From the cell containing the given text, extract its center point as (X, Y) coordinate. 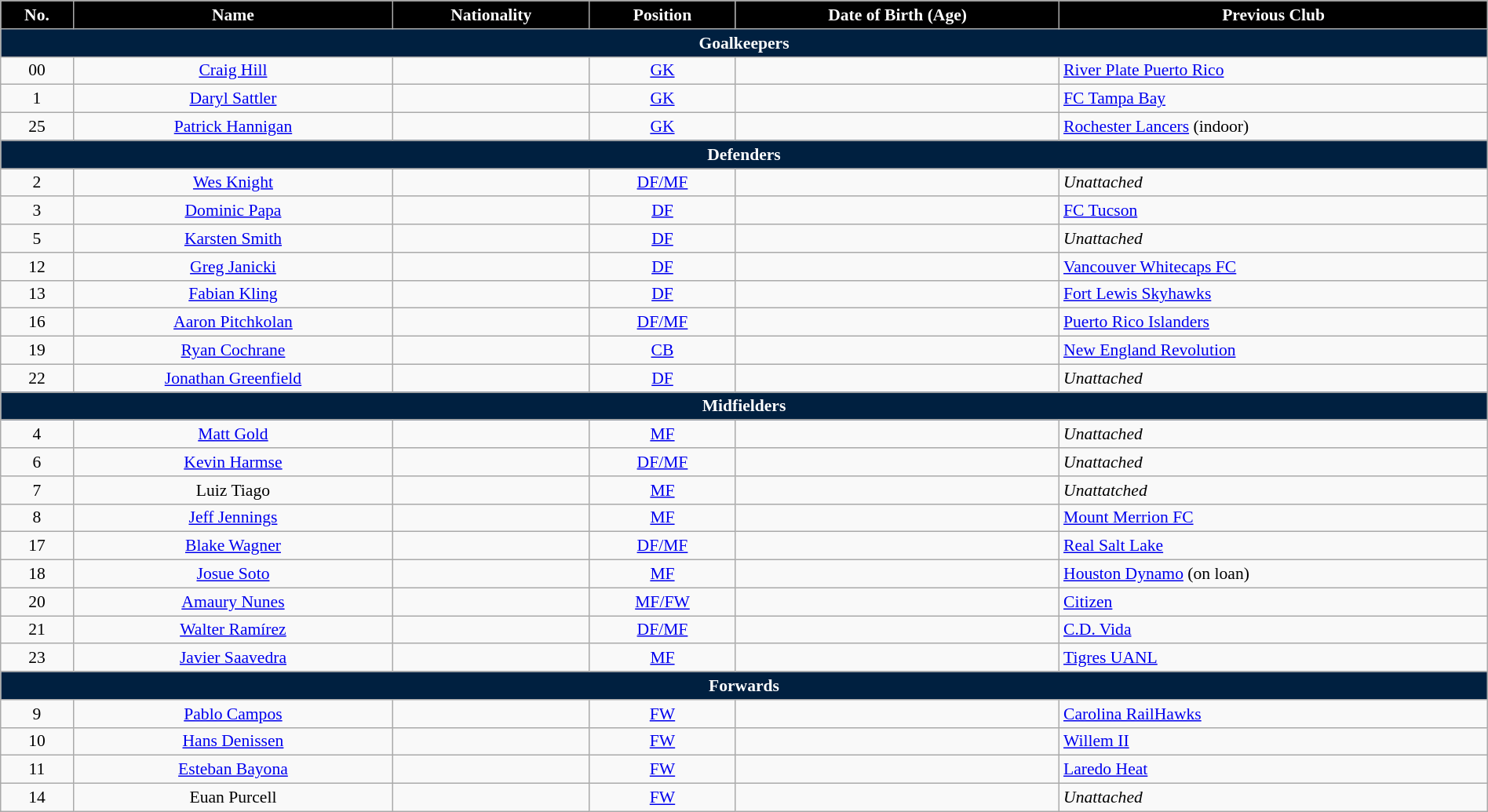
Blake Wagner (232, 546)
Fabian Kling (232, 294)
Dominic Papa (232, 211)
Citizen (1273, 602)
Josue Soto (232, 574)
Houston Dynamo (on loan) (1273, 574)
New England Revolution (1273, 351)
23 (38, 658)
12 (38, 267)
Unattatched (1273, 490)
Goalkeepers (744, 43)
MF/FW (662, 602)
Forwards (744, 686)
Luiz Tiago (232, 490)
Patrick Hannigan (232, 127)
Carolina RailHawks (1273, 714)
Tigres UANL (1273, 658)
Javier Saavedra (232, 658)
21 (38, 630)
00 (38, 71)
Date of Birth (Age) (898, 15)
C.D. Vida (1273, 630)
Karsten Smith (232, 239)
25 (38, 127)
Esteban Bayona (232, 770)
Jonathan Greenfield (232, 378)
Nationality (491, 15)
Greg Janicki (232, 267)
Willem II (1273, 741)
Position (662, 15)
Craig Hill (232, 71)
No. (38, 15)
Wes Knight (232, 183)
Name (232, 15)
14 (38, 798)
10 (38, 741)
16 (38, 322)
Midfielders (744, 406)
13 (38, 294)
Daryl Sattler (232, 99)
11 (38, 770)
6 (38, 462)
7 (38, 490)
Pablo Campos (232, 714)
5 (38, 239)
Mount Merrion FC (1273, 518)
Laredo Heat (1273, 770)
Walter Ramírez (232, 630)
Kevin Harmse (232, 462)
3 (38, 211)
22 (38, 378)
Fort Lewis Skyhawks (1273, 294)
8 (38, 518)
Puerto Rico Islanders (1273, 322)
Euan Purcell (232, 798)
9 (38, 714)
Matt Gold (232, 435)
FC Tampa Bay (1273, 99)
River Plate Puerto Rico (1273, 71)
Amaury Nunes (232, 602)
17 (38, 546)
Defenders (744, 155)
2 (38, 183)
Jeff Jennings (232, 518)
4 (38, 435)
CB (662, 351)
20 (38, 602)
Hans Denissen (232, 741)
Vancouver Whitecaps FC (1273, 267)
Rochester Lancers (indoor) (1273, 127)
Aaron Pitchkolan (232, 322)
19 (38, 351)
18 (38, 574)
Previous Club (1273, 15)
Ryan Cochrane (232, 351)
Real Salt Lake (1273, 546)
FC Tucson (1273, 211)
1 (38, 99)
